Return the [X, Y] coordinate for the center point of the cell that contains the specified text.  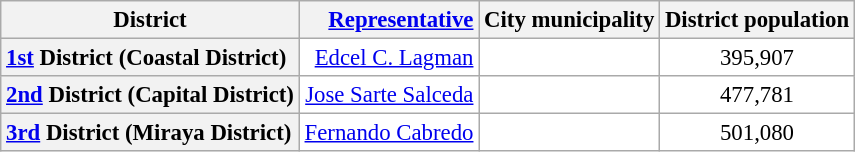
477,781 [758, 95]
City municipality [570, 20]
Fernando Cabredo [389, 133]
501,080 [758, 133]
395,907 [758, 58]
Jose Sarte Salceda [389, 95]
Edcel C. Lagman [389, 58]
2nd District (Capital District) [150, 95]
District population [758, 20]
1st District (Coastal District) [150, 58]
District [150, 20]
3rd District (Miraya District) [150, 133]
Representative [389, 20]
